Extract the (x, y) coordinate from the center of the cell holding the provided text.  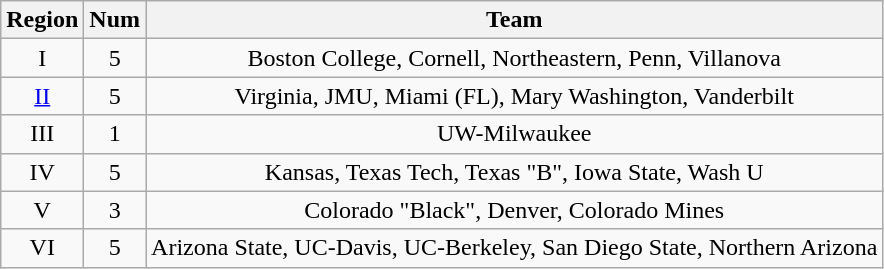
Kansas, Texas Tech, Texas "B", Iowa State, Wash U (514, 172)
Colorado "Black", Denver, Colorado Mines (514, 210)
II (42, 96)
I (42, 58)
Team (514, 20)
Boston College, Cornell, Northeastern, Penn, Villanova (514, 58)
Region (42, 20)
III (42, 134)
Virginia, JMU, Miami (FL), Mary Washington, Vanderbilt (514, 96)
3 (115, 210)
Arizona State, UC-Davis, UC-Berkeley, San Diego State, Northern Arizona (514, 248)
IV (42, 172)
V (42, 210)
UW-Milwaukee (514, 134)
1 (115, 134)
VI (42, 248)
Num (115, 20)
